Return [x, y] of the center of cell containing provided text 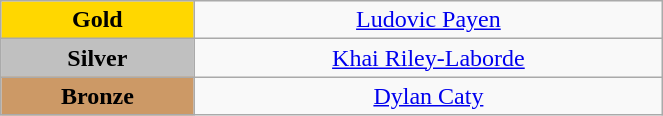
Ludovic Payen [428, 20]
Silver [98, 58]
Bronze [98, 96]
Dylan Caty [428, 96]
Khai Riley-Laborde [428, 58]
Gold [98, 20]
